Pinpoint the cell where the given text exists, returning its [X, Y] midpoint coordinate. 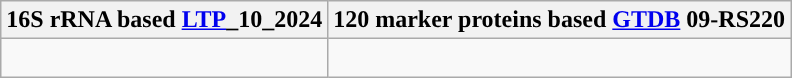
120 marker proteins based GTDB 09-RS220 [560, 20]
16S rRNA based LTP_10_2024 [164, 20]
